Capture the cell that displays the provided text and extract its (x, y) central coordinate. 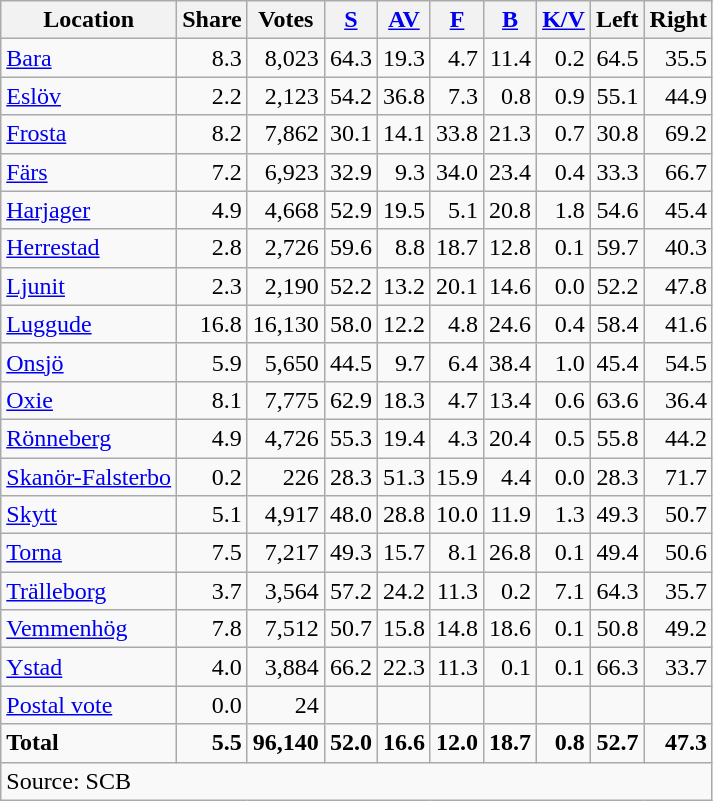
38.4 (510, 362)
5,650 (286, 362)
33.7 (678, 667)
B (510, 20)
Postal vote (89, 705)
66.3 (617, 667)
7,512 (286, 629)
Luggude (89, 324)
64.5 (617, 58)
2.8 (212, 248)
Share (212, 20)
34.0 (456, 172)
69.2 (678, 134)
8.8 (404, 248)
30.8 (617, 134)
58.0 (350, 324)
Eslöv (89, 96)
9.3 (404, 172)
35.5 (678, 58)
2,726 (286, 248)
52.7 (617, 743)
20.8 (510, 210)
14.6 (510, 286)
6,923 (286, 172)
4,917 (286, 515)
23.4 (510, 172)
Onsjö (89, 362)
0.7 (564, 134)
62.9 (350, 400)
6.4 (456, 362)
63.6 (617, 400)
Trälleborg (89, 591)
30.1 (350, 134)
2,123 (286, 96)
22.3 (404, 667)
57.2 (350, 591)
0.5 (564, 438)
0.9 (564, 96)
13.2 (404, 286)
55.8 (617, 438)
26.8 (510, 553)
K/V (564, 20)
55.3 (350, 438)
7,217 (286, 553)
7.3 (456, 96)
11.4 (510, 58)
19.3 (404, 58)
2,190 (286, 286)
20.1 (456, 286)
1.8 (564, 210)
35.7 (678, 591)
44.2 (678, 438)
3.7 (212, 591)
20.4 (510, 438)
AV (404, 20)
49.2 (678, 629)
16,130 (286, 324)
8.2 (212, 134)
3,884 (286, 667)
40.3 (678, 248)
11.9 (510, 515)
33.3 (617, 172)
19.5 (404, 210)
50.8 (617, 629)
8.3 (212, 58)
51.3 (404, 477)
15.7 (404, 553)
14.1 (404, 134)
Votes (286, 20)
Skanör-Falsterbo (89, 477)
18.3 (404, 400)
54.5 (678, 362)
S (350, 20)
96,140 (286, 743)
36.8 (404, 96)
18.6 (510, 629)
21.3 (510, 134)
12.8 (510, 248)
47.8 (678, 286)
52.0 (350, 743)
66.2 (350, 667)
52.9 (350, 210)
24 (286, 705)
54.6 (617, 210)
9.7 (404, 362)
Total (89, 743)
7,775 (286, 400)
1.0 (564, 362)
49.4 (617, 553)
10.0 (456, 515)
48.0 (350, 515)
Herrestad (89, 248)
41.6 (678, 324)
2.3 (212, 286)
Färs (89, 172)
12.2 (404, 324)
2.2 (212, 96)
19.4 (404, 438)
44.9 (678, 96)
13.4 (510, 400)
0.6 (564, 400)
4.8 (456, 324)
5.9 (212, 362)
24.6 (510, 324)
Location (89, 20)
8,023 (286, 58)
59.7 (617, 248)
Torna (89, 553)
Left (617, 20)
Right (678, 20)
24.2 (404, 591)
47.3 (678, 743)
15.9 (456, 477)
Vemmenhög (89, 629)
Frosta (89, 134)
4.3 (456, 438)
44.5 (350, 362)
55.1 (617, 96)
59.6 (350, 248)
7.2 (212, 172)
32.9 (350, 172)
Skytt (89, 515)
Harjager (89, 210)
71.7 (678, 477)
Bara (89, 58)
4,668 (286, 210)
7.8 (212, 629)
5.5 (212, 743)
16.8 (212, 324)
14.8 (456, 629)
F (456, 20)
12.0 (456, 743)
226 (286, 477)
15.8 (404, 629)
4,726 (286, 438)
36.4 (678, 400)
7,862 (286, 134)
4.0 (212, 667)
50.6 (678, 553)
1.3 (564, 515)
Ystad (89, 667)
54.2 (350, 96)
3,564 (286, 591)
33.8 (456, 134)
28.8 (404, 515)
66.7 (678, 172)
Ljunit (89, 286)
4.4 (510, 477)
58.4 (617, 324)
7.5 (212, 553)
Source: SCB (357, 781)
7.1 (564, 591)
Oxie (89, 400)
16.6 (404, 743)
Rönneberg (89, 438)
